Identify which cell holds the provided text, then report its (X, Y) central coordinate. 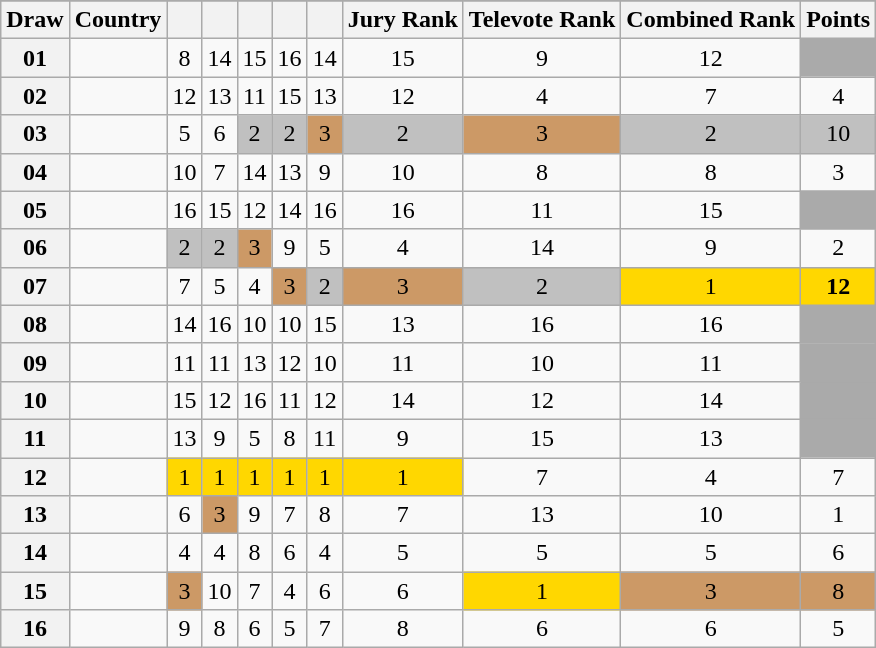
09 (35, 362)
01 (35, 58)
Points (838, 20)
07 (35, 286)
Televote Rank (542, 20)
Country (118, 20)
Combined Rank (711, 20)
02 (35, 96)
08 (35, 324)
03 (35, 134)
Jury Rank (402, 20)
04 (35, 172)
06 (35, 248)
05 (35, 210)
Draw (35, 20)
